Return the (x, y) coordinate for the center point of the cell that contains the specified text.  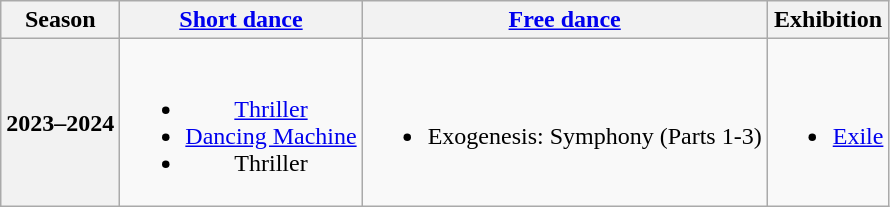
Short dance (241, 20)
Season (60, 20)
Exhibition (828, 20)
Free dance (564, 20)
Exogenesis: Symphony (Parts 1-3) (564, 122)
2023–2024 (60, 122)
ThrillerDancing MachineThriller (241, 122)
Exile (828, 122)
